Scan for the cell matching the given text and deliver its [x, y] coordinate at center. 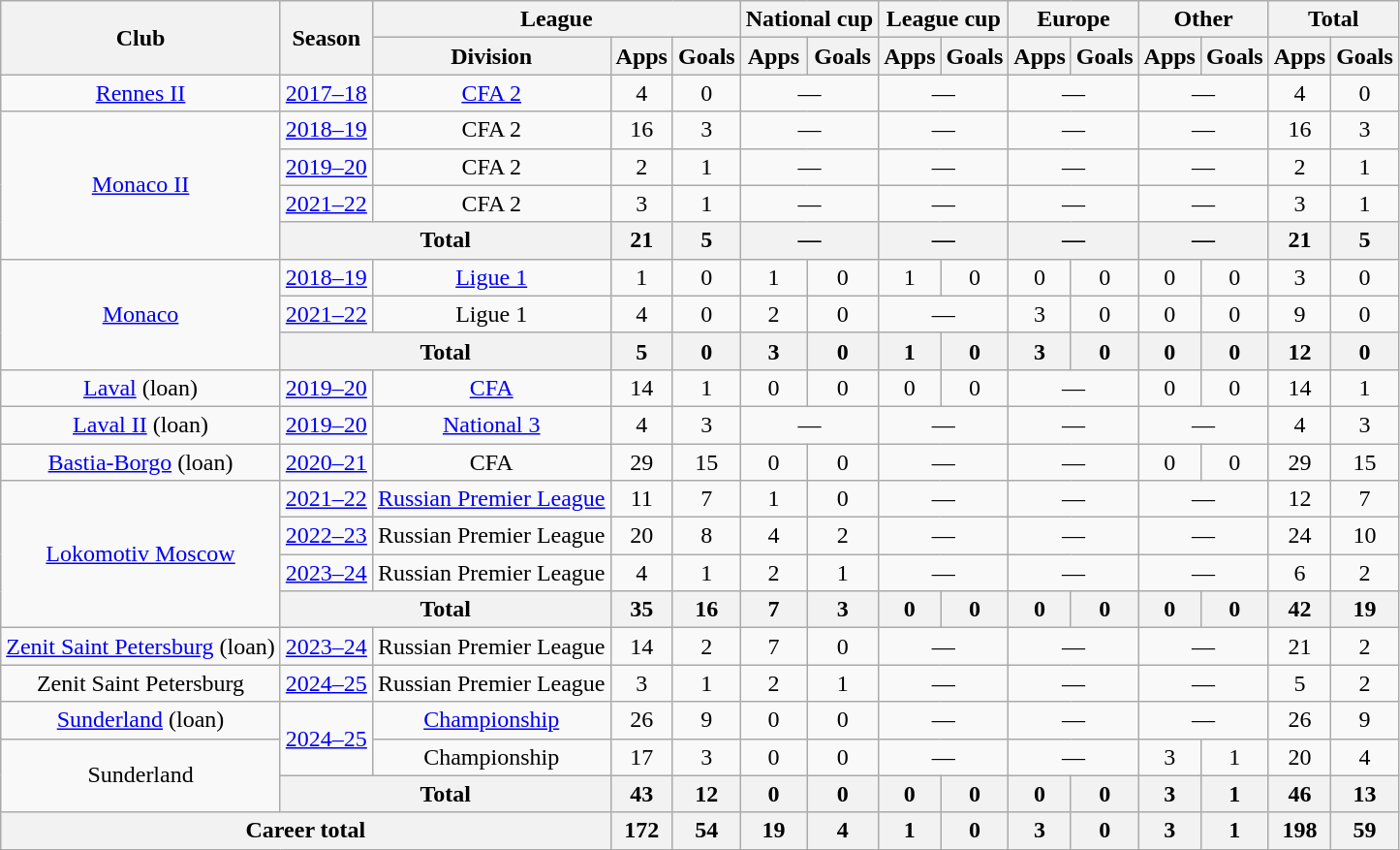
Sunderland [141, 775]
Sunderland (loan) [141, 720]
8 [706, 536]
13 [1365, 794]
Rennes II [141, 93]
54 [706, 831]
172 [641, 831]
42 [1299, 610]
35 [641, 610]
Other [1203, 19]
Monaco II [141, 185]
National 3 [491, 425]
198 [1299, 831]
6 [1299, 573]
17 [641, 757]
46 [1299, 794]
59 [1365, 831]
2022–23 [326, 536]
Laval (loan) [141, 388]
43 [641, 794]
Zenit Saint Petersburg [141, 683]
2020–21 [326, 462]
Europe [1073, 19]
League cup [944, 19]
Bastia-Borgo (loan) [141, 462]
2017–18 [326, 93]
Season [326, 38]
24 [1299, 536]
Monaco [141, 314]
11 [641, 499]
National cup [809, 19]
League [556, 19]
Zenit Saint Petersburg (loan) [141, 646]
Club [141, 38]
10 [1365, 536]
Career total [306, 831]
Laval II (loan) [141, 425]
Lokomotiv Moscow [141, 554]
Division [491, 56]
